Capture the cell that displays the provided text and extract its [x, y] central coordinate. 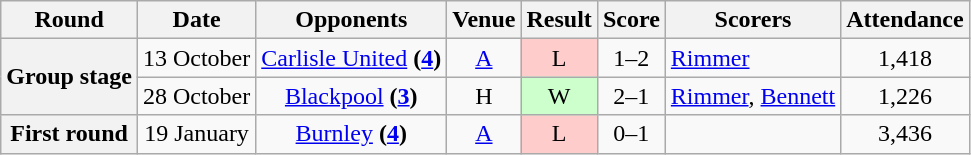
Attendance [905, 20]
19 January [196, 134]
First round [70, 134]
1,226 [905, 96]
Result [559, 20]
1,418 [905, 58]
Blackpool (3) [352, 96]
Round [70, 20]
28 October [196, 96]
0–1 [631, 134]
3,436 [905, 134]
Date [196, 20]
W [559, 96]
Burnley (4) [352, 134]
13 October [196, 58]
2–1 [631, 96]
Scorers [752, 20]
Venue [484, 20]
Group stage [70, 77]
Score [631, 20]
1–2 [631, 58]
Rimmer, Bennett [752, 96]
Carlisle United (4) [352, 58]
Opponents [352, 20]
Rimmer [752, 58]
H [484, 96]
